Locate the cell with the specified text and output its (X, Y) center coordinate. 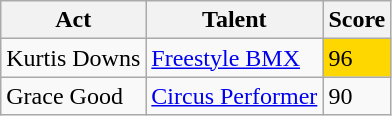
96 (357, 58)
Freestyle BMX (234, 58)
Talent (234, 20)
Score (357, 20)
Act (74, 20)
Grace Good (74, 96)
Kurtis Downs (74, 58)
90 (357, 96)
Circus Performer (234, 96)
